For the text-containing cell, return its midpoint in (x, y) coordinate format. 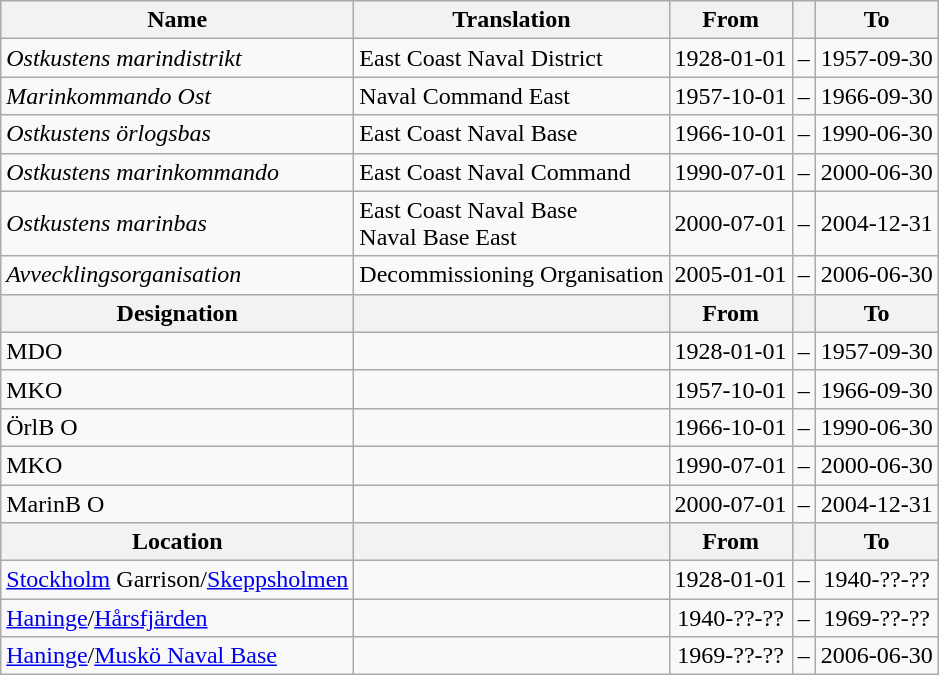
Translation (512, 20)
MDO (178, 351)
East Coast Naval BaseNaval Base East (512, 224)
Location (178, 542)
Naval Command East (512, 96)
Name (178, 20)
Stockholm Garrison/Skeppsholmen (178, 580)
East Coast Naval Command (512, 172)
Haninge/Muskö Naval Base (178, 656)
East Coast Naval District (512, 58)
Decommissioning Organisation (512, 275)
2005-01-01 (730, 275)
Ostkustens marindistrikt (178, 58)
Ostkustens örlogsbas (178, 134)
MarinB O (178, 503)
Avvecklingsorganisation (178, 275)
Designation (178, 313)
Ostkustens marinkommando (178, 172)
ÖrlB O (178, 427)
East Coast Naval Base (512, 134)
Ostkustens marinbas (178, 224)
Marinkommando Ost (178, 96)
Haninge/Hårsfjärden (178, 618)
